Determine the (X, Y) coordinate at the center of the cell enclosing the given text.  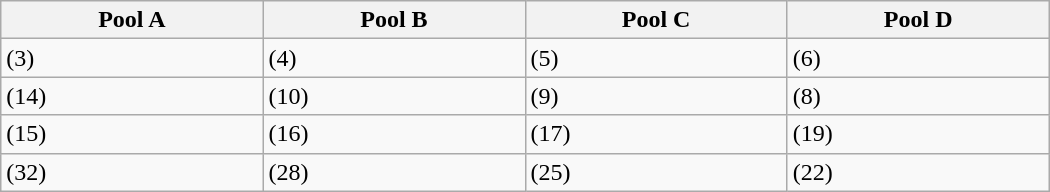
(9) (656, 96)
(8) (918, 96)
Pool B (394, 20)
(15) (132, 134)
Pool A (132, 20)
(16) (394, 134)
(28) (394, 172)
Pool C (656, 20)
(19) (918, 134)
(4) (394, 58)
Pool D (918, 20)
(14) (132, 96)
(32) (132, 172)
(5) (656, 58)
(22) (918, 172)
(25) (656, 172)
(17) (656, 134)
(6) (918, 58)
(3) (132, 58)
(10) (394, 96)
